Output the [X, Y] coordinate of the center of the cell containing the given text.  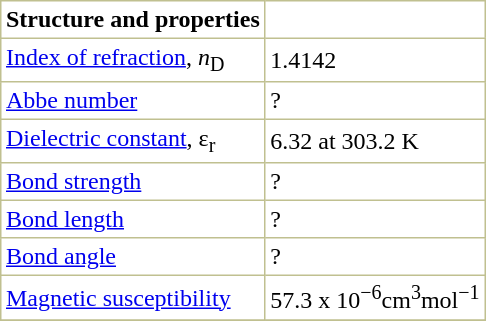
Bond angle [133, 257]
6.32 at 303.2 K [375, 142]
Magnetic susceptibility [133, 298]
Structure and properties [133, 20]
Dielectric constant, εr [133, 142]
1.4142 [375, 60]
Bond length [133, 220]
Bond strength [133, 182]
Index of refraction, nD [133, 60]
Abbe number [133, 101]
57.3 x 10−6cm3mol−1 [375, 298]
